Detect which cell encompasses the target text, then output its (x, y) center coordinate. 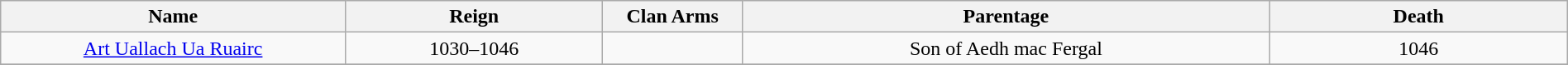
Death (1418, 17)
Reign (475, 17)
Parentage (1006, 17)
Art Uallach Ua Ruairc (174, 48)
Son of Aedh mac Fergal (1006, 48)
Clan Arms (673, 17)
1030–1046 (475, 48)
1046 (1418, 48)
Name (174, 17)
